Search for the cell housing the specified text and yield its (x, y) center coordinate. 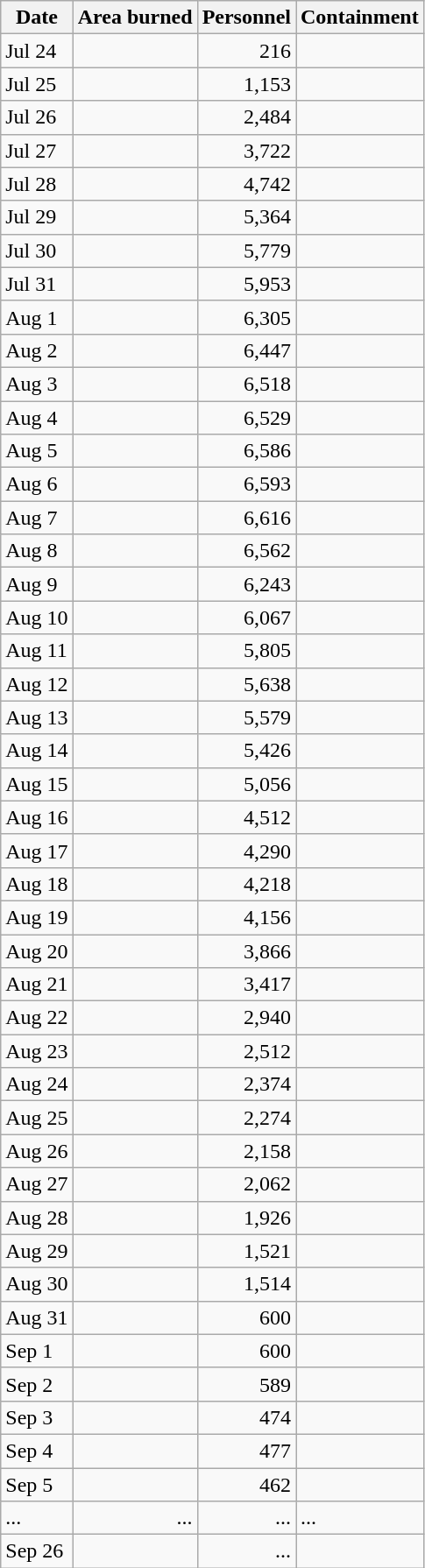
Aug 31 (37, 1317)
5,426 (246, 751)
Aug 27 (37, 1184)
Aug 24 (37, 1084)
Aug 3 (37, 384)
Aug 12 (37, 684)
Personnel (246, 18)
Aug 5 (37, 451)
6,447 (246, 350)
4,290 (246, 851)
2,374 (246, 1084)
589 (246, 1384)
Aug 30 (37, 1284)
Sep 26 (37, 1551)
1,153 (246, 84)
Aug 18 (37, 884)
Aug 6 (37, 484)
Jul 24 (37, 51)
5,805 (246, 651)
5,579 (246, 717)
6,586 (246, 451)
Jul 25 (37, 84)
Jul 26 (37, 117)
Aug 13 (37, 717)
4,156 (246, 917)
Aug 23 (37, 1051)
2,940 (246, 1018)
6,243 (246, 584)
477 (246, 1451)
Aug 8 (37, 551)
5,779 (246, 251)
Aug 2 (37, 350)
1,926 (246, 1218)
6,067 (246, 618)
Aug 7 (37, 518)
Aug 1 (37, 317)
Date (37, 18)
5,056 (246, 784)
Aug 29 (37, 1251)
Aug 19 (37, 917)
6,562 (246, 551)
Aug 10 (37, 618)
Sep 1 (37, 1351)
474 (246, 1417)
Sep 2 (37, 1384)
Aug 16 (37, 817)
6,518 (246, 384)
Sep 5 (37, 1485)
Jul 28 (37, 184)
Aug 21 (37, 985)
Containment (360, 18)
216 (246, 51)
2,062 (246, 1184)
5,953 (246, 284)
1,514 (246, 1284)
Jul 31 (37, 284)
Aug 20 (37, 950)
6,593 (246, 484)
Aug 11 (37, 651)
5,364 (246, 217)
Aug 26 (37, 1151)
2,512 (246, 1051)
2,274 (246, 1118)
Aug 4 (37, 418)
4,218 (246, 884)
6,616 (246, 518)
Aug 22 (37, 1018)
Sep 4 (37, 1451)
Sep 3 (37, 1417)
4,742 (246, 184)
3,722 (246, 151)
Aug 28 (37, 1218)
Aug 15 (37, 784)
Jul 27 (37, 151)
Aug 17 (37, 851)
3,417 (246, 985)
2,158 (246, 1151)
6,529 (246, 418)
Jul 29 (37, 217)
1,521 (246, 1251)
6,305 (246, 317)
Aug 14 (37, 751)
4,512 (246, 817)
Jul 30 (37, 251)
Aug 25 (37, 1118)
Aug 9 (37, 584)
462 (246, 1485)
2,484 (246, 117)
5,638 (246, 684)
3,866 (246, 950)
Area burned (135, 18)
